Return the (x, y) coordinate for the center point of the cell that contains the specified text.  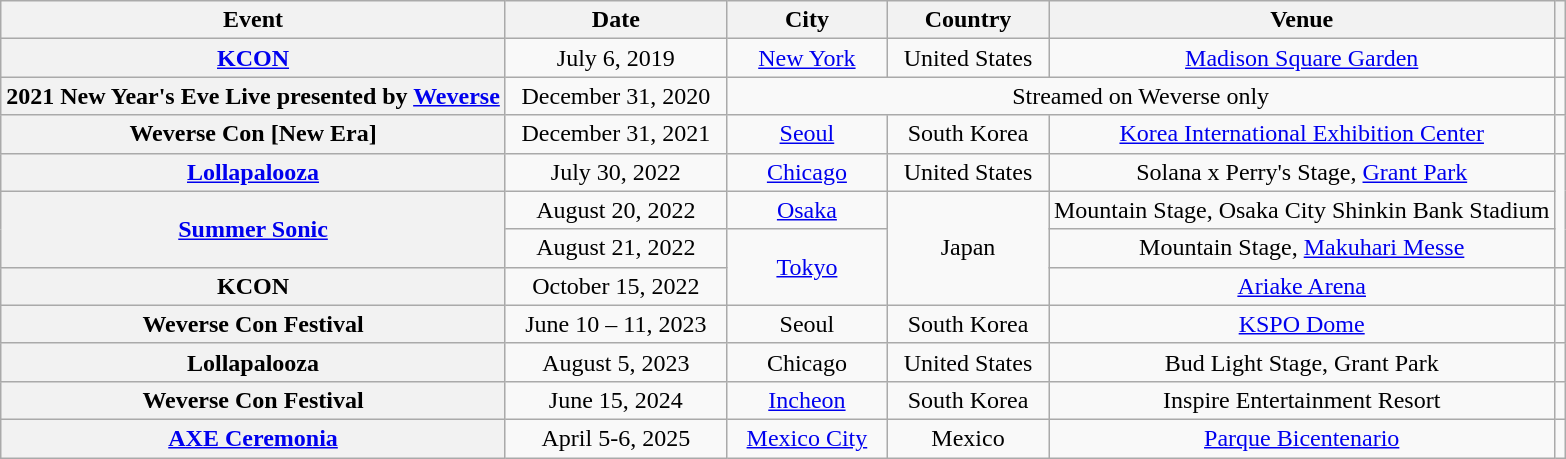
December 31, 2021 (616, 134)
October 15, 2022 (616, 286)
Ariake Arena (1301, 286)
Parque Bicentenario (1301, 438)
Date (616, 20)
Event (254, 20)
December 31, 2020 (616, 96)
Mountain Stage, Osaka City Shinkin Bank Stadium (1301, 210)
City (806, 20)
August 21, 2022 (616, 248)
New York (806, 58)
Streamed on Weverse only (1140, 96)
Summer Sonic (254, 229)
Japan (968, 248)
June 10 – 11, 2023 (616, 324)
Bud Light Stage, Grant Park (1301, 362)
June 15, 2024 (616, 400)
Venue (1301, 20)
Mountain Stage, Makuhari Messe (1301, 248)
Country (968, 20)
Mexico City (806, 438)
August 5, 2023 (616, 362)
Incheon (806, 400)
Mexico (968, 438)
Inspire Entertainment Resort (1301, 400)
July 30, 2022 (616, 172)
Madison Square Garden (1301, 58)
August 20, 2022 (616, 210)
KSPO Dome (1301, 324)
Weverse Con [New Era] (254, 134)
July 6, 2019 (616, 58)
Osaka (806, 210)
2021 New Year's Eve Live presented by Weverse (254, 96)
Solana x Perry's Stage, Grant Park (1301, 172)
AXE Ceremonia (254, 438)
April 5-6, 2025 (616, 438)
Korea International Exhibition Center (1301, 134)
Tokyo (806, 267)
